Find where the given text appears and provide that cell's center as (X, Y) coordinate. 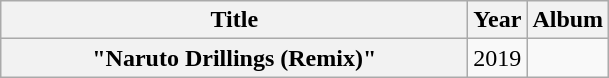
"Naruto Drillings (Remix)" (234, 58)
Album (568, 20)
Title (234, 20)
2019 (498, 58)
Year (498, 20)
